Scan for the cell matching the given text and deliver its (x, y) coordinate at center. 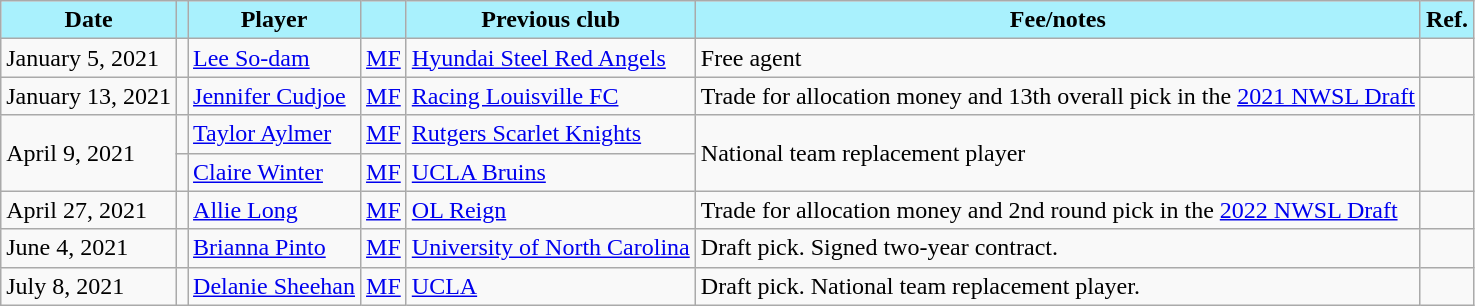
Delanie Sheehan (274, 286)
Draft pick. National team replacement player. (1058, 286)
Trade for allocation money and 13th overall pick in the 2021 NWSL Draft (1058, 96)
Ref. (1446, 20)
June 4, 2021 (89, 248)
National team replacement player (1058, 153)
Draft pick. Signed two-year contract. (1058, 248)
Rutgers Scarlet Knights (550, 134)
Racing Louisville FC (550, 96)
Lee So-dam (274, 58)
UCLA (550, 286)
Previous club (550, 20)
OL Reign (550, 210)
April 27, 2021 (89, 210)
January 13, 2021 (89, 96)
Player (274, 20)
July 8, 2021 (89, 286)
Taylor Aylmer (274, 134)
Hyundai Steel Red Angels (550, 58)
January 5, 2021 (89, 58)
Brianna Pinto (274, 248)
UCLA Bruins (550, 172)
University of North Carolina (550, 248)
April 9, 2021 (89, 153)
Fee/notes (1058, 20)
Allie Long (274, 210)
Trade for allocation money and 2nd round pick in the 2022 NWSL Draft (1058, 210)
Date (89, 20)
Free agent (1058, 58)
Jennifer Cudjoe (274, 96)
Claire Winter (274, 172)
